Provide the (X, Y) coordinate of the cell's center where the given text is located.  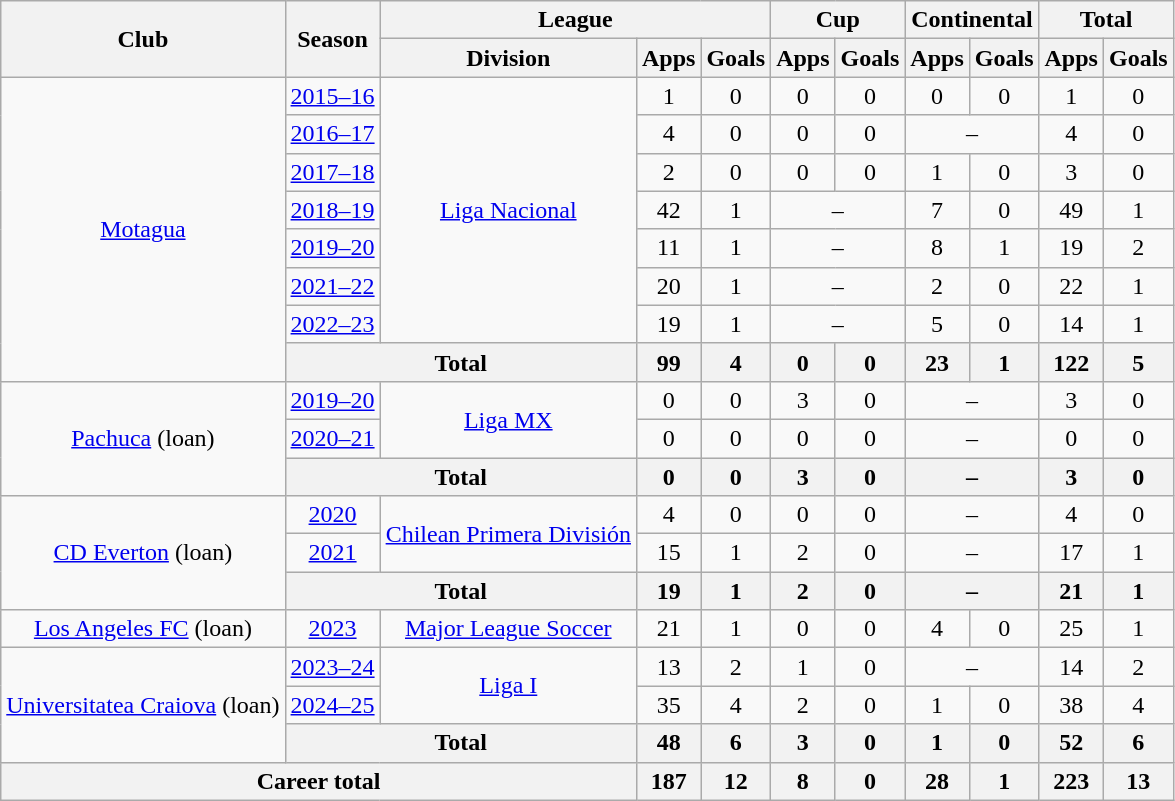
Pachuca (loan) (143, 438)
187 (668, 781)
52 (1071, 743)
CD Everton (loan) (143, 553)
2024–25 (332, 705)
11 (668, 248)
League (576, 20)
Liga Nacional (508, 210)
2017–18 (332, 172)
Division (508, 58)
35 (668, 705)
12 (736, 781)
2022–23 (332, 324)
2018–19 (332, 210)
2016–17 (332, 134)
Club (143, 39)
25 (1071, 629)
122 (1071, 362)
28 (937, 781)
Season (332, 39)
38 (1071, 705)
Universitatea Craiova (loan) (143, 705)
23 (937, 362)
17 (1071, 553)
2020–21 (332, 438)
20 (668, 286)
Continental (972, 20)
2020 (332, 515)
15 (668, 553)
Liga I (508, 686)
48 (668, 743)
7 (937, 210)
42 (668, 210)
Liga MX (508, 419)
2023–24 (332, 667)
2021 (332, 553)
Motagua (143, 229)
Chilean Primera División (508, 534)
99 (668, 362)
Cup (838, 20)
2023 (332, 629)
Los Angeles FC (loan) (143, 629)
49 (1071, 210)
Major League Soccer (508, 629)
2015–16 (332, 96)
22 (1071, 286)
2021–22 (332, 286)
223 (1071, 781)
Career total (319, 781)
